Extract the [X, Y] coordinate from the center of the cell holding the provided text.  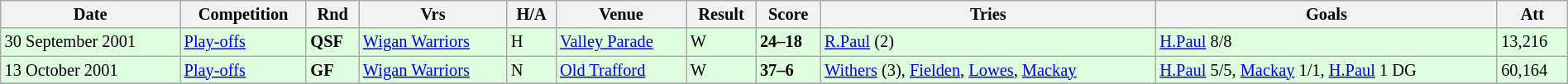
Goals [1327, 14]
Date [91, 14]
Withers (3), Fielden, Lowes, Mackay [987, 70]
H.Paul 5/5, Mackay 1/1, H.Paul 1 DG [1327, 70]
GF [332, 70]
Tries [987, 14]
H/A [531, 14]
QSF [332, 42]
N [531, 70]
H [531, 42]
Result [721, 14]
30 September 2001 [91, 42]
13,216 [1532, 42]
R.Paul (2) [987, 42]
60,164 [1532, 70]
13 October 2001 [91, 70]
37–6 [788, 70]
Venue [621, 14]
Old Trafford [621, 70]
Att [1532, 14]
Competition [243, 14]
Score [788, 14]
Vrs [433, 14]
24–18 [788, 42]
H.Paul 8/8 [1327, 42]
Rnd [332, 14]
Valley Parade [621, 42]
